Return [x, y] of the center of cell containing provided text 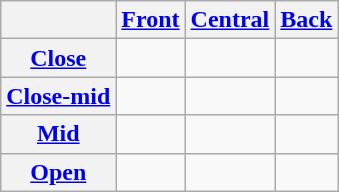
Open [58, 172]
Close-mid [58, 96]
Front [150, 20]
Mid [58, 134]
Close [58, 58]
Central [230, 20]
Back [306, 20]
